Capture the cell that displays the provided text and extract its (x, y) central coordinate. 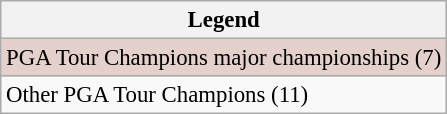
Legend (224, 20)
PGA Tour Champions major championships (7) (224, 58)
Other PGA Tour Champions (11) (224, 95)
